Capture the cell that displays the provided text and extract its (x, y) central coordinate. 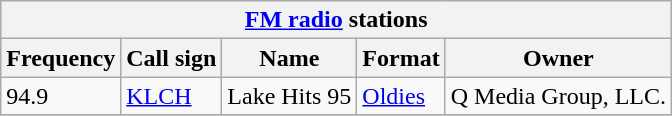
Name (290, 58)
Lake Hits 95 (290, 96)
Q Media Group, LLC. (558, 96)
Frequency (61, 58)
KLCH (172, 96)
94.9 (61, 96)
Oldies (401, 96)
FM radio stations (336, 20)
Format (401, 58)
Owner (558, 58)
Call sign (172, 58)
